Capture the cell that displays the provided text and extract its [X, Y] central coordinate. 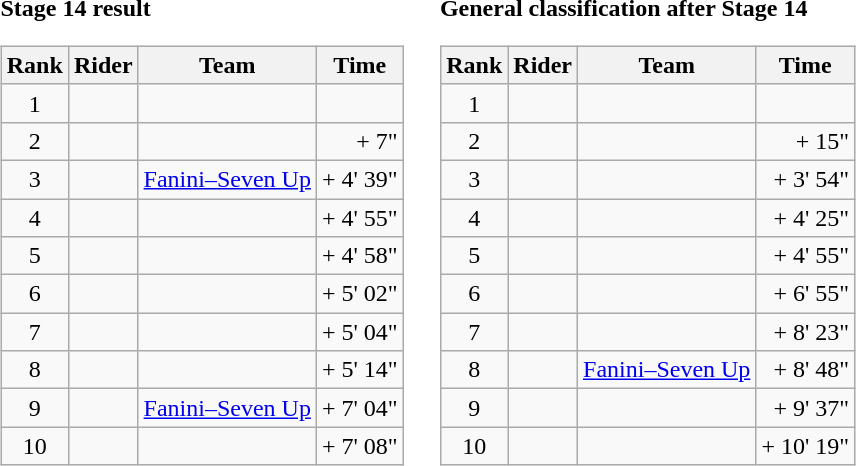
+ 6' 55" [806, 294]
+ 3' 54" [806, 179]
+ 7" [360, 141]
+ 5' 14" [360, 370]
+ 5' 04" [360, 332]
+ 4' 58" [360, 256]
+ 4' 25" [806, 217]
+ 15" [806, 141]
+ 7' 04" [360, 408]
+ 8' 48" [806, 370]
+ 10' 19" [806, 446]
+ 8' 23" [806, 332]
+ 4' 39" [360, 179]
+ 5' 02" [360, 294]
+ 9' 37" [806, 408]
+ 7' 08" [360, 446]
